Pinpoint the cell where the given text exists, returning its [X, Y] midpoint coordinate. 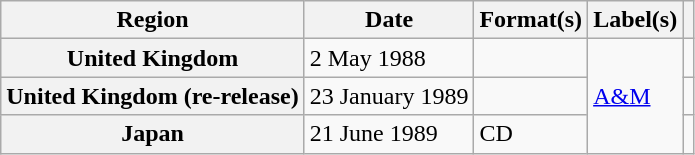
United Kingdom [152, 58]
Date [389, 20]
Region [152, 20]
23 January 1989 [389, 96]
2 May 1988 [389, 58]
Japan [152, 134]
21 June 1989 [389, 134]
CD [531, 134]
United Kingdom (re-release) [152, 96]
A&M [636, 96]
Label(s) [636, 20]
Format(s) [531, 20]
